Scan for the cell matching the given text and deliver its (X, Y) coordinate at center. 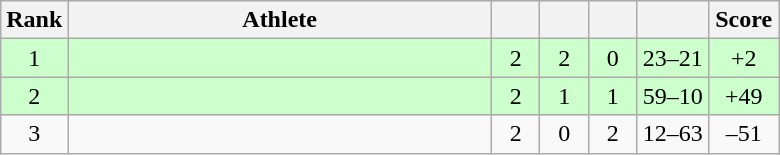
–51 (744, 134)
Score (744, 20)
59–10 (672, 96)
Rank (34, 20)
+49 (744, 96)
3 (34, 134)
Athlete (280, 20)
23–21 (672, 58)
+2 (744, 58)
12–63 (672, 134)
